Capture the cell that displays the provided text and extract its [x, y] central coordinate. 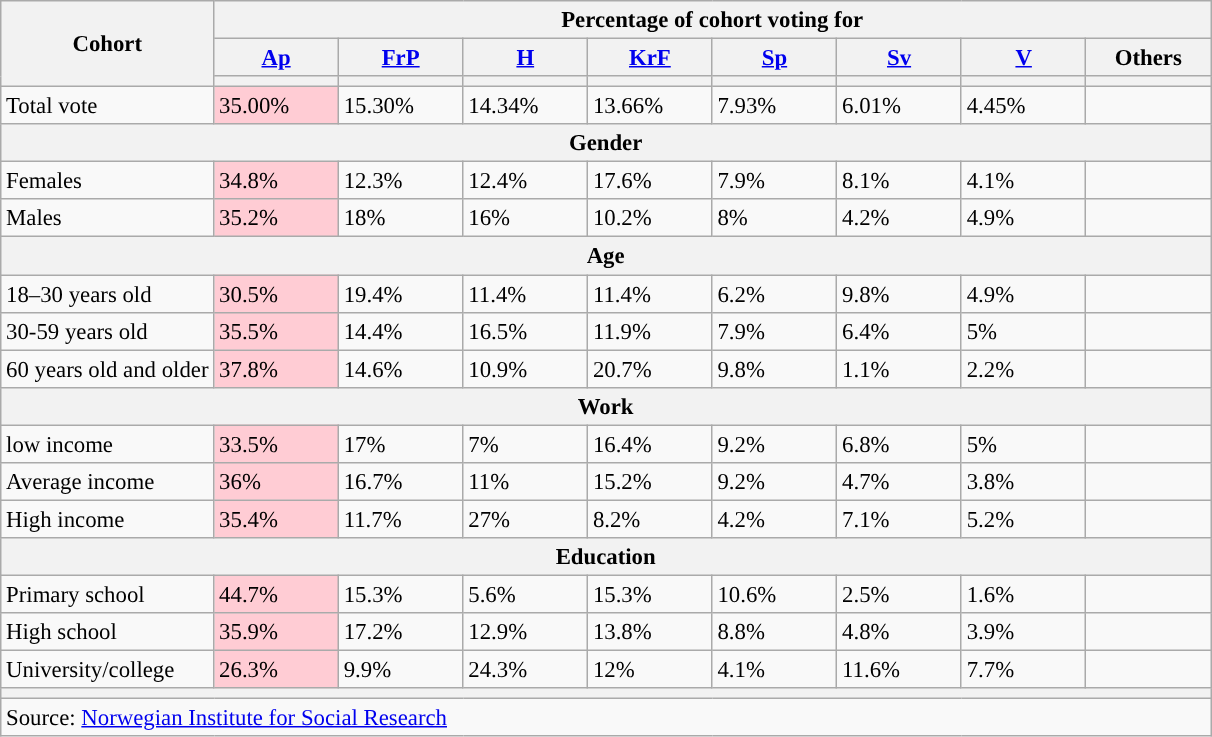
High school [108, 632]
30.5% [276, 294]
Gender [606, 143]
9.9% [400, 670]
Source: Norwegian Institute for Social Research [606, 718]
11.7% [400, 519]
12% [650, 670]
16.7% [400, 482]
4.8% [900, 632]
4.45% [1024, 106]
14.34% [526, 106]
KrF [650, 58]
12.9% [526, 632]
17% [400, 444]
34.8% [276, 181]
8% [774, 219]
Work [606, 406]
24.3% [526, 670]
Total vote [108, 106]
University/college [108, 670]
5.2% [1024, 519]
16.5% [526, 331]
3.8% [1024, 482]
11.9% [650, 331]
12.3% [400, 181]
Others [1148, 58]
16.4% [650, 444]
1.6% [1024, 594]
Primary school [108, 594]
35.4% [276, 519]
Males [108, 219]
12.4% [526, 181]
20.7% [650, 369]
15.2% [650, 482]
8.2% [650, 519]
2.2% [1024, 369]
6.4% [900, 331]
H [526, 58]
5.6% [526, 594]
8.8% [774, 632]
3.9% [1024, 632]
Average income [108, 482]
8.1% [900, 181]
10.9% [526, 369]
6.8% [900, 444]
18–30 years old [108, 294]
10.6% [774, 594]
35.9% [276, 632]
18% [400, 219]
14.6% [400, 369]
11.6% [900, 670]
27% [526, 519]
Sv [900, 58]
44.7% [276, 594]
36% [276, 482]
7.7% [1024, 670]
7.1% [900, 519]
6.01% [900, 106]
30-59 years old [108, 331]
4.7% [900, 482]
13.66% [650, 106]
15.30% [400, 106]
37.8% [276, 369]
Age [606, 256]
1.1% [900, 369]
10.2% [650, 219]
High income [108, 519]
FrP [400, 58]
7.93% [774, 106]
17.6% [650, 181]
19.4% [400, 294]
7% [526, 444]
Females [108, 181]
17.2% [400, 632]
35.00% [276, 106]
Cohort [108, 44]
26.3% [276, 670]
Ap [276, 58]
6.2% [774, 294]
Percentage of cohort voting for [712, 20]
33.5% [276, 444]
60 years old and older [108, 369]
2.5% [900, 594]
13.8% [650, 632]
35.2% [276, 219]
Education [606, 557]
14.4% [400, 331]
11% [526, 482]
Sp [774, 58]
V [1024, 58]
16% [526, 219]
low income [108, 444]
35.5% [276, 331]
